Pinpoint the cell where the given text exists, returning its (X, Y) midpoint coordinate. 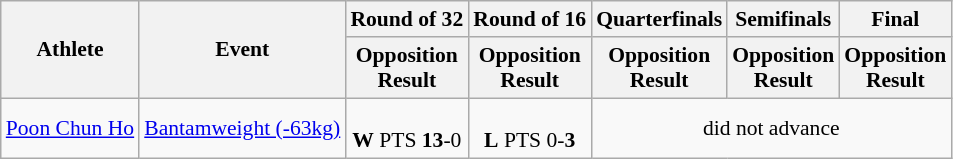
Round of 16 (530, 19)
Round of 32 (406, 19)
Poon Chun Ho (70, 128)
Athlete (70, 50)
Quarterfinals (659, 19)
Final (895, 19)
W PTS 13-0 (406, 128)
did not advance (771, 128)
Semifinals (783, 19)
L PTS 0-3 (530, 128)
Event (242, 50)
Bantamweight (-63kg) (242, 128)
